Locate the cell with the specified text and output its (X, Y) center coordinate. 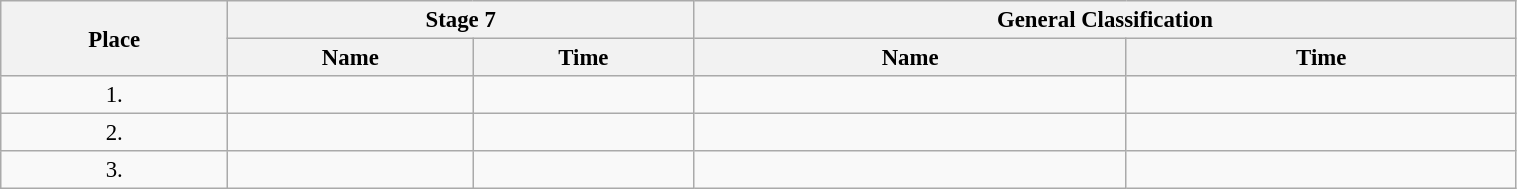
3. (114, 170)
1. (114, 95)
Stage 7 (461, 20)
2. (114, 133)
General Classification (1105, 20)
Place (114, 38)
